Determine the (x, y) coordinate at the center of the cell enclosing the given text.  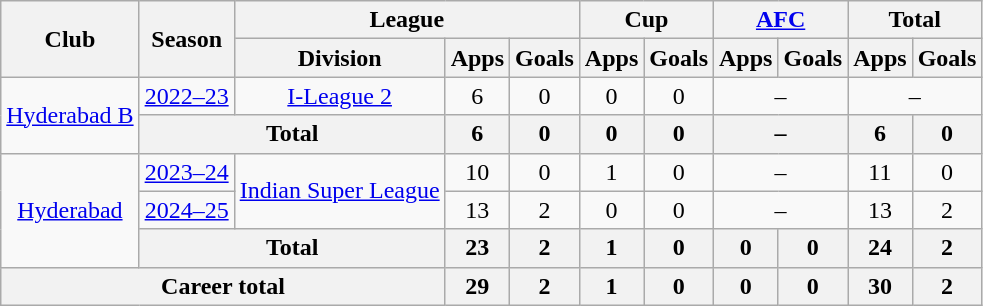
AFC (781, 20)
Club (70, 39)
2024–25 (186, 210)
2022–23 (186, 96)
Indian Super League (340, 191)
I-League 2 (340, 96)
League (406, 20)
2023–24 (186, 172)
Hyderabad B (70, 115)
11 (880, 172)
30 (880, 286)
Division (340, 58)
23 (477, 248)
Season (186, 39)
24 (880, 248)
Career total (223, 286)
Hyderabad (70, 210)
10 (477, 172)
29 (477, 286)
Cup (646, 20)
